Extract the [x, y] coordinate from the center of the cell holding the provided text.  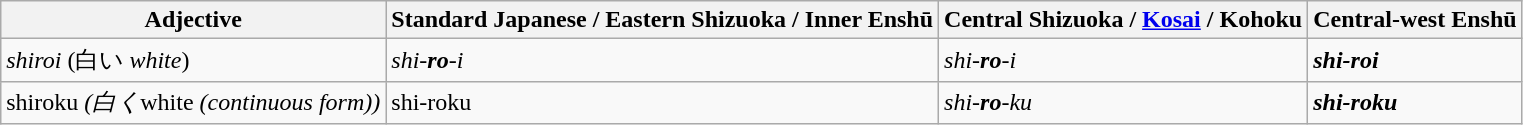
Standard Japanese / Eastern Shizuoka / Inner Enshū [662, 20]
shi-roi [1415, 60]
Central-west Enshū [1415, 20]
Central Shizuoka / Kosai / Kohoku [1124, 20]
Adjective [194, 20]
shiroku (白くwhite (continuous form)) [194, 102]
shiroi (白い white) [194, 60]
shi-ro-ku [1124, 102]
